Search for the cell housing the specified text and yield its [x, y] center coordinate. 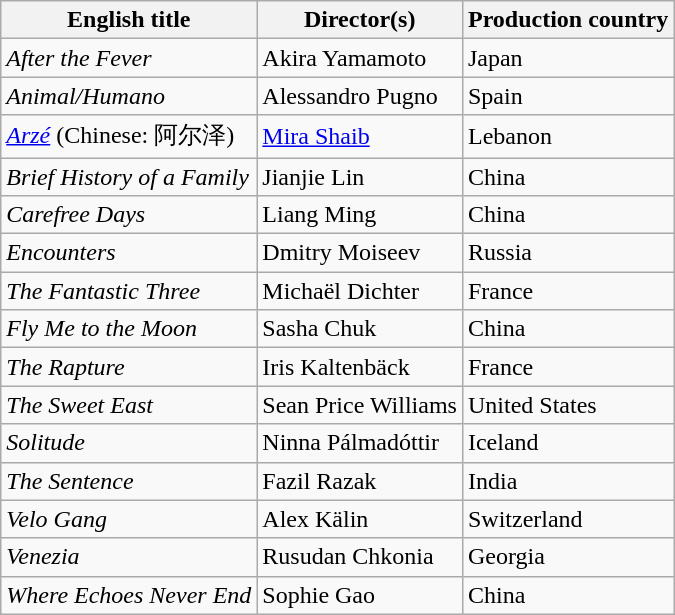
Solitude [129, 443]
Georgia [568, 557]
The Sweet East [129, 405]
Michaël Dichter [360, 291]
Sasha Chuk [360, 329]
Arzé (Chinese: 阿尔泽) [129, 136]
After the Fever [129, 58]
Director(s) [360, 20]
Carefree Days [129, 215]
Sean Price Williams [360, 405]
Alessandro Pugno [360, 96]
Encounters [129, 253]
Jianjie Lin [360, 177]
Japan [568, 58]
The Sentence [129, 481]
Animal/Humano [129, 96]
Rusudan Chkonia [360, 557]
English title [129, 20]
United States [568, 405]
Fly Me to the Moon [129, 329]
Switzerland [568, 519]
Russia [568, 253]
Venezia [129, 557]
Iris Kaltenbäck [360, 367]
Liang Ming [360, 215]
Iceland [568, 443]
Brief History of a Family [129, 177]
Production country [568, 20]
Lebanon [568, 136]
Ninna Pálmadóttir [360, 443]
The Fantastic Three [129, 291]
Akira Yamamoto [360, 58]
Alex Kälin [360, 519]
Dmitry Moiseev [360, 253]
Velo Gang [129, 519]
Where Echoes Never End [129, 595]
The Rapture [129, 367]
Mira Shaib [360, 136]
Sophie Gao [360, 595]
Spain [568, 96]
India [568, 481]
Fazil Razak [360, 481]
